Output the [x, y] coordinate of the center of the cell containing the given text.  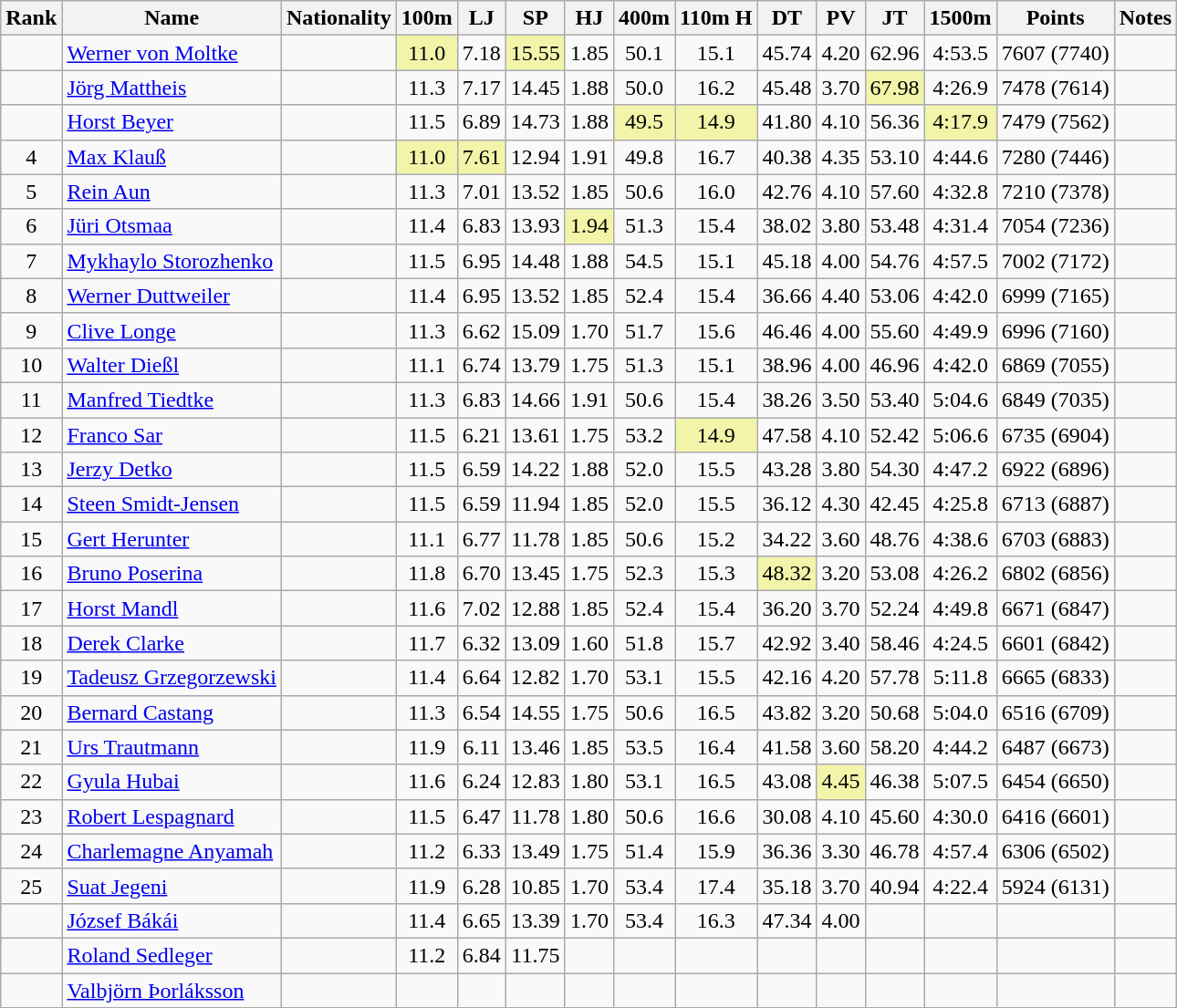
43.28 [786, 470]
50.68 [894, 712]
Valbjörn Þorláksson [172, 990]
SP [535, 18]
Max Klauß [172, 157]
16.4 [716, 747]
52.24 [894, 608]
46.46 [786, 330]
14.48 [535, 261]
Walter Dießl [172, 365]
6.70 [482, 574]
36.12 [786, 504]
13 [31, 470]
62.96 [894, 53]
13.61 [535, 435]
7479 (7562) [1055, 122]
14.45 [535, 88]
40.94 [894, 886]
6.32 [482, 643]
Tadeusz Grzegorzewski [172, 678]
Steen Smidt-Jensen [172, 504]
6.28 [482, 886]
6.84 [482, 955]
Robert Lespagnard [172, 816]
10.85 [535, 886]
48.76 [894, 539]
6454 (6650) [1055, 782]
11 [31, 400]
19 [31, 678]
Charlemagne Anyamah [172, 851]
6713 (6887) [1055, 504]
6665 (6833) [1055, 678]
4:17.9 [960, 122]
Clive Longe [172, 330]
3.40 [841, 643]
6 [31, 226]
40.38 [786, 157]
15.3 [716, 574]
45.48 [786, 88]
12 [31, 435]
Werner von Moltke [172, 53]
4:38.6 [960, 539]
6.77 [482, 539]
46.78 [894, 851]
6922 (6896) [1055, 470]
14.66 [535, 400]
35.18 [786, 886]
7002 (7172) [1055, 261]
4:57.5 [960, 261]
53.48 [894, 226]
6996 (7160) [1055, 330]
7.17 [482, 88]
51.7 [644, 330]
45.60 [894, 816]
47.34 [786, 920]
57.60 [894, 192]
7054 (7236) [1055, 226]
36.66 [786, 296]
6.47 [482, 816]
58.46 [894, 643]
Rein Aun [172, 192]
Points [1055, 18]
36.36 [786, 851]
4:44.6 [960, 157]
54.5 [644, 261]
11.8 [427, 574]
25 [31, 886]
6487 (6673) [1055, 747]
67.98 [894, 88]
6999 (7165) [1055, 296]
4:49.9 [960, 330]
6.54 [482, 712]
13.93 [535, 226]
4.35 [841, 157]
4:57.4 [960, 851]
Urs Trautmann [172, 747]
38.02 [786, 226]
54.30 [894, 470]
56.36 [894, 122]
53.06 [894, 296]
15.55 [535, 53]
49.8 [644, 157]
4:31.4 [960, 226]
38.26 [786, 400]
3.30 [841, 851]
16 [31, 574]
45.74 [786, 53]
4:30.0 [960, 816]
Horst Beyer [172, 122]
6735 (6904) [1055, 435]
53.10 [894, 157]
12.94 [535, 157]
42.76 [786, 192]
16.6 [716, 816]
4:49.8 [960, 608]
Nationality [339, 18]
Jüri Otsmaa [172, 226]
5:06.6 [960, 435]
15.7 [716, 643]
5:11.8 [960, 678]
7210 (7378) [1055, 192]
51.8 [644, 643]
JT [894, 18]
Roland Sedleger [172, 955]
Manfred Tiedtke [172, 400]
8 [31, 296]
6.33 [482, 851]
53.5 [644, 747]
13.49 [535, 851]
DT [786, 18]
9 [31, 330]
55.60 [894, 330]
4:44.2 [960, 747]
12.88 [535, 608]
11.94 [535, 504]
4:53.5 [960, 53]
17 [31, 608]
Gyula Hubai [172, 782]
4.30 [841, 504]
47.58 [786, 435]
15 [31, 539]
6849 (7035) [1055, 400]
24 [31, 851]
4:26.9 [960, 88]
57.78 [894, 678]
54.76 [894, 261]
4:32.8 [960, 192]
49.5 [644, 122]
14.73 [535, 122]
4:22.4 [960, 886]
7.61 [482, 157]
LJ [482, 18]
Derek Clarke [172, 643]
6703 (6883) [1055, 539]
7.01 [482, 192]
6.62 [482, 330]
6802 (6856) [1055, 574]
42.45 [894, 504]
43.08 [786, 782]
József Bákái [172, 920]
6.64 [482, 678]
5:04.0 [960, 712]
4:26.2 [960, 574]
52.42 [894, 435]
22 [31, 782]
15.9 [716, 851]
1.94 [589, 226]
21 [31, 747]
PV [841, 18]
38.96 [786, 365]
13.79 [535, 365]
53.08 [894, 574]
Jörg Mattheis [172, 88]
42.16 [786, 678]
6.11 [482, 747]
4:47.2 [960, 470]
Bernard Castang [172, 712]
12.83 [535, 782]
6516 (6709) [1055, 712]
53.2 [644, 435]
41.80 [786, 122]
6.24 [482, 782]
4 [31, 157]
10 [31, 365]
4.40 [841, 296]
51.4 [644, 851]
Horst Mandl [172, 608]
13.46 [535, 747]
7478 (7614) [1055, 88]
58.20 [894, 747]
42.92 [786, 643]
23 [31, 816]
20 [31, 712]
Werner Duttweiler [172, 296]
5 [31, 192]
Gert Herunter [172, 539]
18 [31, 643]
7280 (7446) [1055, 157]
15.2 [716, 539]
6.74 [482, 365]
4:24.5 [960, 643]
46.96 [894, 365]
Name [172, 18]
50.0 [644, 88]
12.82 [535, 678]
16.3 [716, 920]
3.50 [841, 400]
11.75 [535, 955]
15.6 [716, 330]
Notes [1145, 18]
43.82 [786, 712]
Mykhaylo Storozhenko [172, 261]
13.45 [535, 574]
4.45 [841, 782]
6.21 [482, 435]
34.22 [786, 539]
1500m [960, 18]
4:25.8 [960, 504]
36.20 [786, 608]
HJ [589, 18]
6.65 [482, 920]
6306 (6502) [1055, 851]
17.4 [716, 886]
6869 (7055) [1055, 365]
13.09 [535, 643]
7.02 [482, 608]
7607 (7740) [1055, 53]
5:04.6 [960, 400]
53.40 [894, 400]
45.18 [786, 261]
Franco Sar [172, 435]
5:07.5 [960, 782]
52.3 [644, 574]
110m H [716, 18]
6671 (6847) [1055, 608]
5924 (6131) [1055, 886]
6.89 [482, 122]
11.7 [427, 643]
Jerzy Detko [172, 470]
1.60 [589, 643]
16.2 [716, 88]
41.58 [786, 747]
14.22 [535, 470]
Suat Jegeni [172, 886]
Bruno Poserina [172, 574]
7.18 [482, 53]
400m [644, 18]
30.08 [786, 816]
16.7 [716, 157]
6416 (6601) [1055, 816]
16.0 [716, 192]
6601 (6842) [1055, 643]
7 [31, 261]
46.38 [894, 782]
100m [427, 18]
50.1 [644, 53]
14.55 [535, 712]
48.32 [786, 574]
13.39 [535, 920]
15.09 [535, 330]
14 [31, 504]
Rank [31, 18]
